From the cell containing the given text, extract its center point as (X, Y) coordinate. 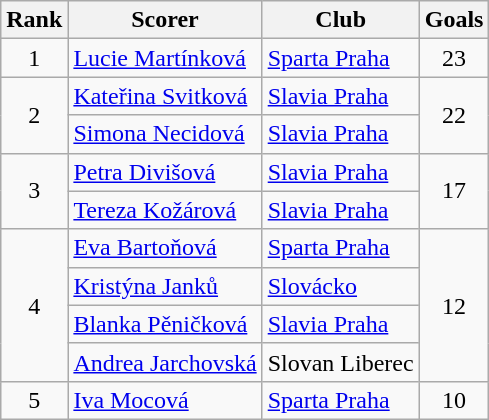
2 (34, 115)
3 (34, 191)
Petra Divišová (165, 172)
Andrea Jarchovská (165, 362)
Blanka Pěničková (165, 324)
23 (454, 58)
Lucie Martínková (165, 58)
17 (454, 191)
Simona Necidová (165, 134)
Kristýna Janků (165, 286)
Tereza Kožárová (165, 210)
Kateřina Svitková (165, 96)
Eva Bartoňová (165, 248)
Slovácko (340, 286)
10 (454, 400)
4 (34, 305)
Slovan Liberec (340, 362)
22 (454, 115)
12 (454, 305)
Iva Mocová (165, 400)
Club (340, 20)
Goals (454, 20)
Scorer (165, 20)
5 (34, 400)
1 (34, 58)
Rank (34, 20)
